Find where the given text appears and provide that cell's center as [X, Y] coordinate. 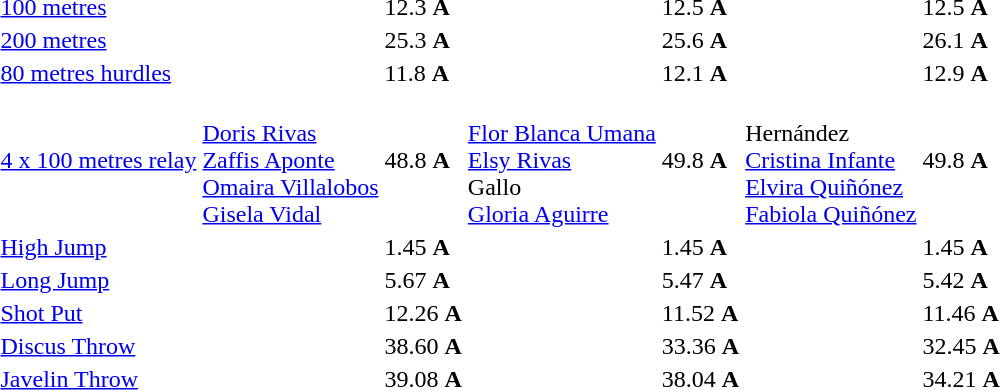
Flor Blanca UmanaElsy RivasGalloGloria Aguirre [562, 160]
33.36 A [700, 346]
48.8 A [423, 160]
5.67 A [423, 280]
38.60 A [423, 346]
12.26 A [423, 313]
25.3 A [423, 40]
49.8 A [700, 160]
12.1 A [700, 73]
11.52 A [700, 313]
11.8 A [423, 73]
25.6 A [700, 40]
HernándezCristina InfanteElvira QuiñónezFabiola Quiñónez [831, 160]
5.47 A [700, 280]
Doris RivasZaffis AponteOmaira VillalobosGisela Vidal [290, 160]
